Determine the (X, Y) coordinate at the center of the cell enclosing the given text.  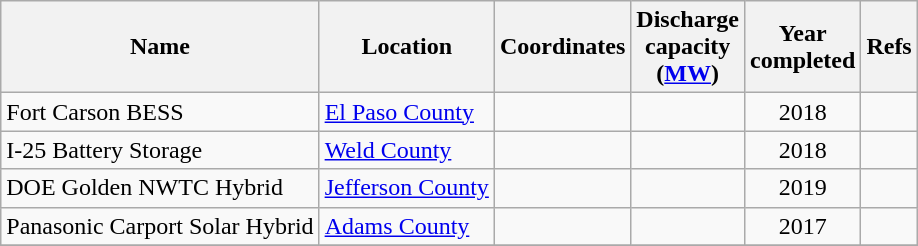
Panasonic Carport Solar Hybrid (160, 226)
I-25 Battery Storage (160, 150)
Name (160, 47)
2019 (802, 188)
Yearcompleted (802, 47)
Adams County (406, 226)
Refs (889, 47)
El Paso County (406, 112)
Location (406, 47)
Dischargecapacity(MW) (688, 47)
Fort Carson BESS (160, 112)
Weld County (406, 150)
Coordinates (562, 47)
DOE Golden NWTC Hybrid (160, 188)
Jefferson County (406, 188)
2017 (802, 226)
